For the text-containing cell, return its midpoint in (X, Y) coordinate format. 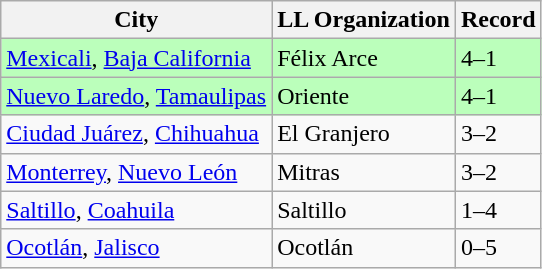
1–4 (498, 210)
Saltillo, Coahuila (136, 210)
Ocotlán (364, 248)
Oriente (364, 96)
Monterrey, Nuevo León (136, 172)
City (136, 20)
Mitras (364, 172)
LL Organization (364, 20)
Félix Arce (364, 58)
Mexicali, Baja California (136, 58)
0–5 (498, 248)
Nuevo Laredo, Tamaulipas (136, 96)
Record (498, 20)
El Granjero (364, 134)
Saltillo (364, 210)
Ciudad Juárez, Chihuahua (136, 134)
Ocotlán, Jalisco (136, 248)
